Scan for the cell matching the given text and deliver its (x, y) coordinate at center. 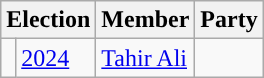
Party (229, 20)
Tahir Ali (146, 58)
Member (146, 20)
Election (48, 20)
2024 (56, 58)
